Identify which cell holds the provided text, then report its (X, Y) central coordinate. 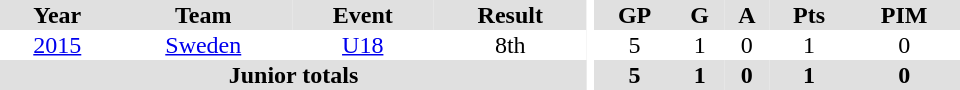
PIM (904, 15)
Team (204, 15)
8th (511, 45)
Result (511, 15)
Sweden (204, 45)
GP (635, 15)
Event (363, 15)
G (700, 15)
2015 (58, 45)
U18 (363, 45)
Year (58, 15)
Junior totals (294, 75)
Pts (810, 15)
A (747, 15)
